Search for the cell housing the specified text and yield its [x, y] center coordinate. 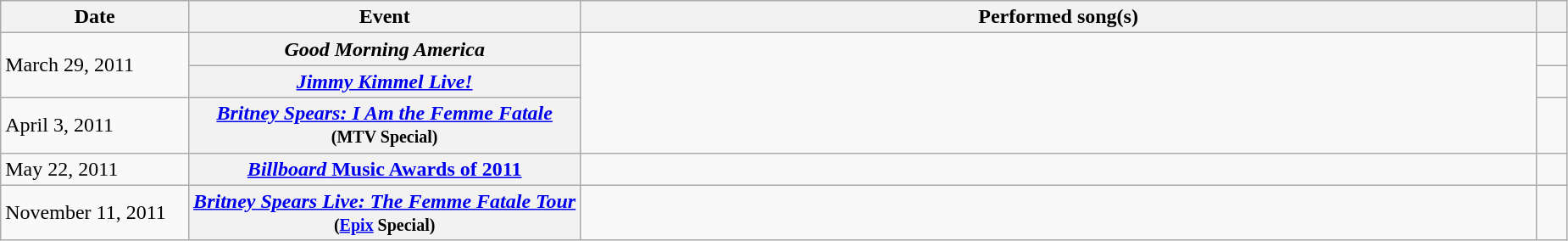
November 11, 2011 [95, 212]
Good Morning America [385, 49]
Performed song(s) [1059, 17]
Billboard Music Awards of 2011 [385, 169]
April 3, 2011 [95, 126]
Britney Spears: I Am the Femme Fatale (MTV Special) [385, 126]
Date [95, 17]
Event [385, 17]
Jimmy Kimmel Live! [385, 81]
Britney Spears Live: The Femme Fatale Tour (Epix Special) [385, 212]
May 22, 2011 [95, 169]
March 29, 2011 [95, 65]
